Return (x, y) of the center of cell containing provided text 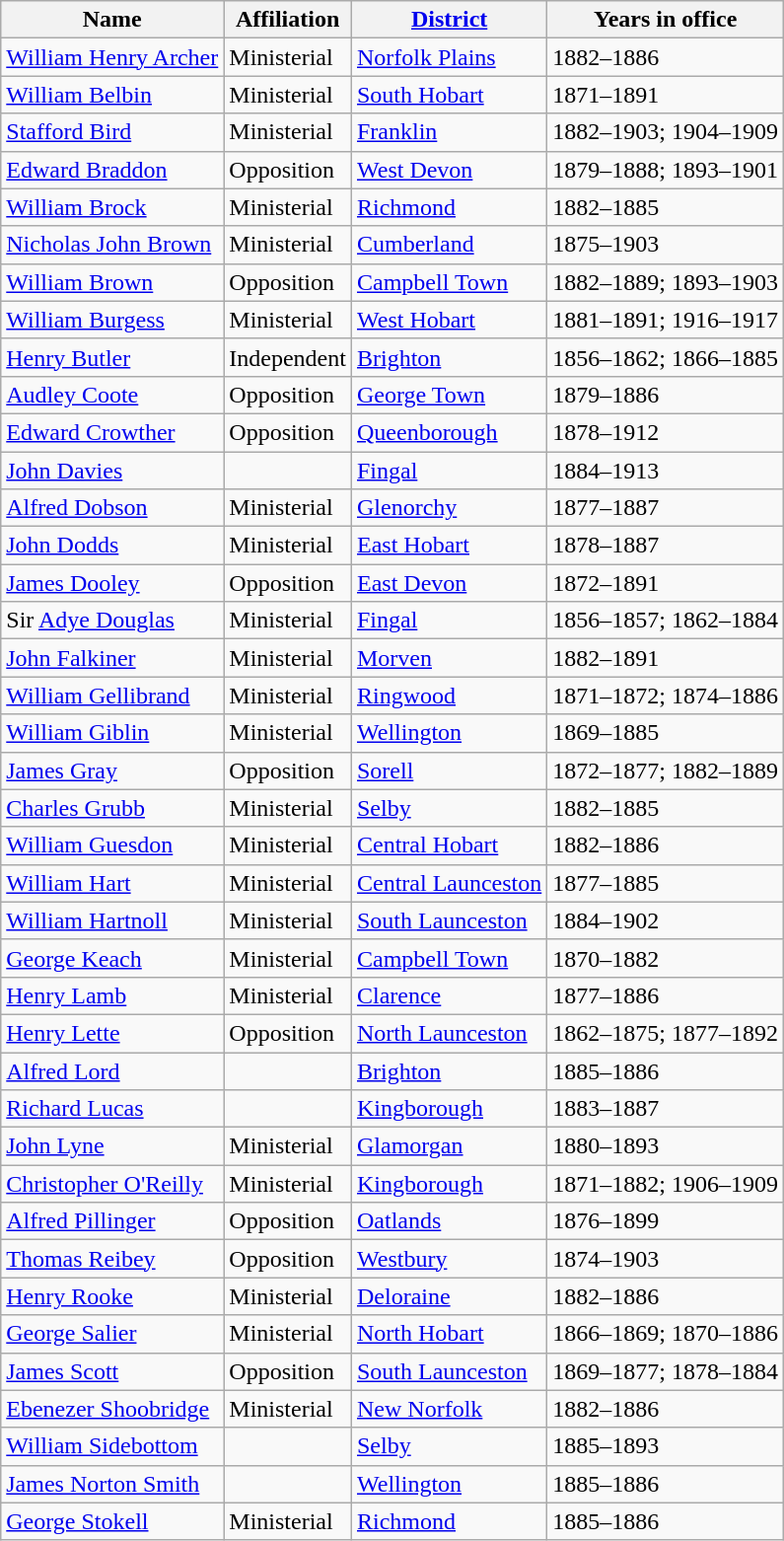
Affiliation (288, 20)
William Burgess (112, 320)
North Hobart (449, 1334)
East Hobart (449, 546)
William Guesdon (112, 845)
Central Hobart (449, 845)
Glamorgan (449, 1146)
William Brock (112, 207)
1884–1902 (666, 920)
John Davies (112, 471)
William Hart (112, 883)
1881–1891; 1916–1917 (666, 320)
Edward Braddon (112, 170)
John Falkiner (112, 658)
1871–1891 (666, 95)
1875–1903 (666, 245)
William Sidebottom (112, 1446)
George Stokell (112, 1521)
Charles Grubb (112, 808)
Morven (449, 658)
1869–1877; 1878–1884 (666, 1371)
1870–1882 (666, 958)
1877–1885 (666, 883)
1856–1857; 1862–1884 (666, 621)
Alfred Lord (112, 1070)
James Gray (112, 770)
1877–1886 (666, 995)
Cumberland (449, 245)
1878–1912 (666, 432)
James Scott (112, 1371)
1871–1872; 1874–1886 (666, 696)
Stafford Bird (112, 132)
1874–1903 (666, 1259)
Audley Coote (112, 395)
West Devon (449, 170)
Years in office (666, 20)
Name (112, 20)
Sir Adye Douglas (112, 621)
1883–1887 (666, 1109)
Alfred Dobson (112, 508)
Sorell (449, 770)
Alfred Pillinger (112, 1221)
George Keach (112, 958)
1878–1887 (666, 546)
1882–1891 (666, 658)
1880–1893 (666, 1146)
North Launceston (449, 1033)
East Devon (449, 583)
West Hobart (449, 320)
1869–1885 (666, 733)
1882–1903; 1904–1909 (666, 132)
1879–1886 (666, 395)
1876–1899 (666, 1221)
Westbury (449, 1259)
1872–1877; 1882–1889 (666, 770)
William Brown (112, 282)
William Hartnoll (112, 920)
Henry Lette (112, 1033)
John Dodds (112, 546)
1882–1889; 1893–1903 (666, 282)
John Lyne (112, 1146)
1872–1891 (666, 583)
William Giblin (112, 733)
Christopher O'Reilly (112, 1184)
1871–1882; 1906–1909 (666, 1184)
1884–1913 (666, 471)
New Norfolk (449, 1409)
District (449, 20)
Glenorchy (449, 508)
Ebenezer Shoobridge (112, 1409)
James Norton Smith (112, 1484)
Henry Rooke (112, 1296)
George Salier (112, 1334)
Central Launceston (449, 883)
Norfolk Plains (449, 57)
William Belbin (112, 95)
Ringwood (449, 696)
Oatlands (449, 1221)
1885–1893 (666, 1446)
1866–1869; 1870–1886 (666, 1334)
1856–1862; 1866–1885 (666, 357)
Deloraine (449, 1296)
Nicholas John Brown (112, 245)
South Hobart (449, 95)
William Henry Archer (112, 57)
Franklin (449, 132)
Thomas Reibey (112, 1259)
George Town (449, 395)
Edward Crowther (112, 432)
Queenborough (449, 432)
Richard Lucas (112, 1109)
James Dooley (112, 583)
Henry Lamb (112, 995)
1877–1887 (666, 508)
Independent (288, 357)
1862–1875; 1877–1892 (666, 1033)
Henry Butler (112, 357)
1879–1888; 1893–1901 (666, 170)
William Gellibrand (112, 696)
Clarence (449, 995)
